Extract the [x, y] coordinate from the center of the cell holding the provided text.  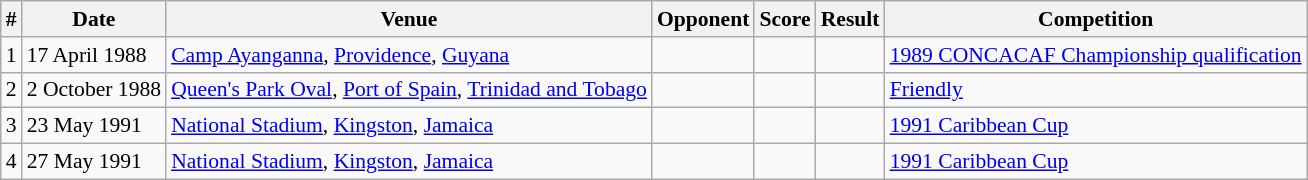
1 [12, 55]
Camp Ayanganna, Providence, Guyana [409, 55]
3 [12, 126]
23 May 1991 [94, 126]
17 April 1988 [94, 55]
Result [850, 19]
Competition [1096, 19]
Venue [409, 19]
2 October 1988 [94, 90]
2 [12, 90]
27 May 1991 [94, 162]
1989 CONCACAF Championship qualification [1096, 55]
Opponent [704, 19]
Score [784, 19]
Date [94, 19]
# [12, 19]
4 [12, 162]
Friendly [1096, 90]
Queen's Park Oval, Port of Spain, Trinidad and Tobago [409, 90]
